Output the [X, Y] coordinate of the center of the cell containing the given text.  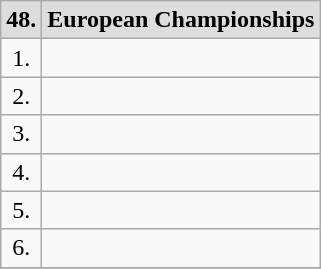
5. [22, 210]
1. [22, 58]
4. [22, 172]
48. [22, 20]
6. [22, 248]
European Championships [181, 20]
3. [22, 134]
2. [22, 96]
